Pinpoint the cell where the given text exists, returning its [X, Y] midpoint coordinate. 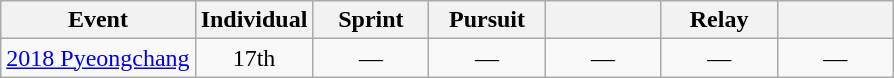
17th [254, 58]
2018 Pyeongchang [98, 58]
Pursuit [487, 20]
Sprint [371, 20]
Individual [254, 20]
Relay [719, 20]
Event [98, 20]
